For the text-containing cell, return its midpoint in (x, y) coordinate format. 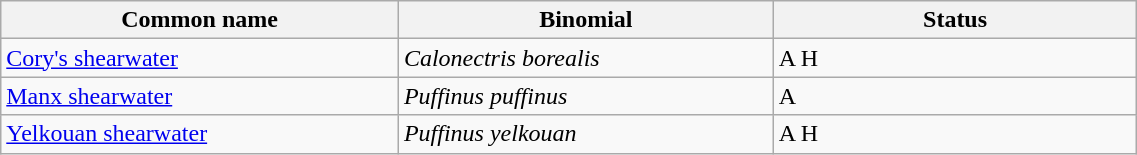
Puffinus yelkouan (586, 134)
Calonectris borealis (586, 58)
Manx shearwater (200, 96)
Common name (200, 20)
Status (955, 20)
Puffinus puffinus (586, 96)
Yelkouan shearwater (200, 134)
Cory's shearwater (200, 58)
A (955, 96)
Binomial (586, 20)
